Search for the cell housing the specified text and yield its (x, y) center coordinate. 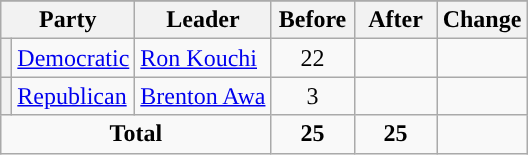
22 (312, 58)
Change (482, 20)
After (396, 20)
3 (312, 96)
Before (312, 20)
Total (136, 134)
Republican (74, 96)
Party (68, 20)
Democratic (74, 58)
Brenton Awa (203, 96)
Leader (203, 20)
Ron Kouchi (203, 58)
